Pinpoint the cell where the given text exists, returning its [X, Y] midpoint coordinate. 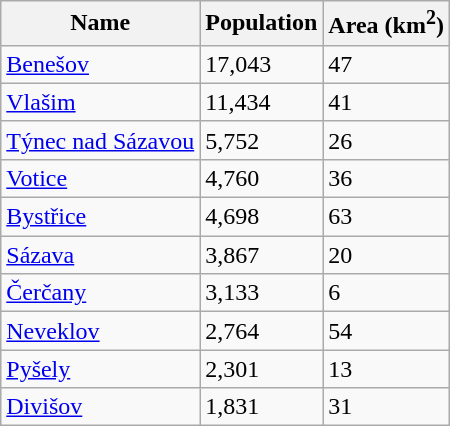
36 [386, 178]
Pyšely [100, 369]
Čerčany [100, 293]
Votice [100, 178]
63 [386, 217]
Divišov [100, 407]
41 [386, 102]
13 [386, 369]
Benešov [100, 64]
2,301 [262, 369]
26 [386, 140]
Population [262, 24]
6 [386, 293]
Bystřice [100, 217]
3,867 [262, 255]
17,043 [262, 64]
Vlašim [100, 102]
Area (km2) [386, 24]
47 [386, 64]
5,752 [262, 140]
4,760 [262, 178]
Týnec nad Sázavou [100, 140]
31 [386, 407]
4,698 [262, 217]
11,434 [262, 102]
20 [386, 255]
3,133 [262, 293]
2,764 [262, 331]
Sázava [100, 255]
54 [386, 331]
1,831 [262, 407]
Name [100, 24]
Neveklov [100, 331]
